Scan for the cell matching the given text and deliver its (X, Y) coordinate at center. 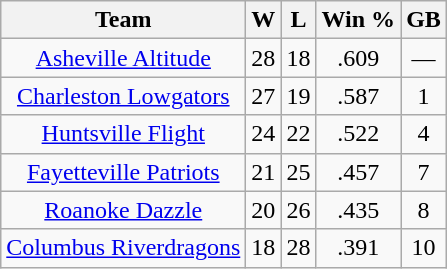
8 (424, 210)
Fayetteville Patriots (124, 172)
Columbus Riverdragons (124, 248)
1 (424, 96)
— (424, 58)
27 (264, 96)
.457 (358, 172)
.587 (358, 96)
21 (264, 172)
L (298, 20)
.435 (358, 210)
W (264, 20)
7 (424, 172)
4 (424, 134)
10 (424, 248)
19 (298, 96)
20 (264, 210)
Huntsville Flight (124, 134)
Charleston Lowgators (124, 96)
.391 (358, 248)
Team (124, 20)
Asheville Altitude (124, 58)
Roanoke Dazzle (124, 210)
Win % (358, 20)
.522 (358, 134)
26 (298, 210)
.609 (358, 58)
22 (298, 134)
24 (264, 134)
25 (298, 172)
GB (424, 20)
